From the cell containing the given text, extract its center point as [X, Y] coordinate. 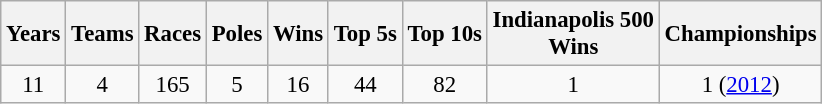
Teams [102, 34]
Poles [236, 34]
11 [34, 85]
165 [173, 85]
Indianapolis 500Wins [573, 34]
Years [34, 34]
Wins [298, 34]
5 [236, 85]
82 [444, 85]
Top 5s [365, 34]
1 [573, 85]
Top 10s [444, 34]
Races [173, 34]
Championships [740, 34]
1 (2012) [740, 85]
16 [298, 85]
4 [102, 85]
44 [365, 85]
